Extract the [x, y] coordinate from the center of the cell holding the provided text.  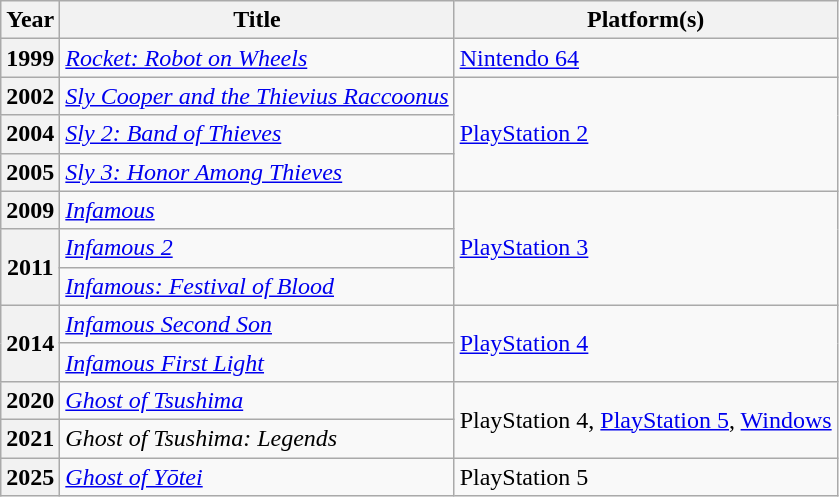
2009 [30, 210]
Platform(s) [646, 20]
Infamous First Light [257, 362]
Infamous 2 [257, 248]
Infamous: Festival of Blood [257, 286]
Sly 3: Honor Among Thieves [257, 172]
2005 [30, 172]
Year [30, 20]
2014 [30, 343]
Ghost of Tsushima [257, 400]
2011 [30, 267]
Title [257, 20]
2002 [30, 96]
PlayStation 5 [646, 477]
Ghost of Yōtei [257, 477]
Sly 2: Band of Thieves [257, 134]
PlayStation 4, PlayStation 5, Windows [646, 419]
2004 [30, 134]
PlayStation 3 [646, 248]
PlayStation 2 [646, 134]
Sly Cooper and the Thievius Raccoonus [257, 96]
Nintendo 64 [646, 58]
Infamous [257, 210]
2020 [30, 400]
Infamous Second Son [257, 324]
2021 [30, 438]
Rocket: Robot on Wheels [257, 58]
1999 [30, 58]
2025 [30, 477]
Ghost of Tsushima: Legends [257, 438]
PlayStation 4 [646, 343]
